Detect which cell encompasses the target text, then output its [X, Y] center coordinate. 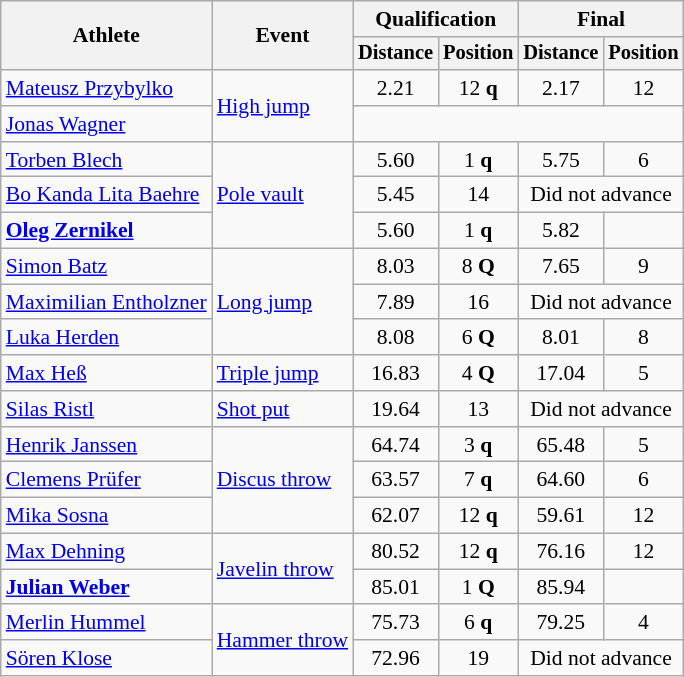
64.74 [396, 445]
Henrik Janssen [106, 445]
14 [478, 195]
8.03 [396, 267]
8 [643, 338]
High jump [282, 106]
19 [478, 658]
Torben Blech [106, 160]
Merlin Hummel [106, 623]
2.17 [560, 88]
Luka Herden [106, 338]
3 q [478, 445]
8.01 [560, 338]
Max Dehning [106, 552]
8.08 [396, 338]
Max Heß [106, 373]
Long jump [282, 302]
5.45 [396, 195]
Shot put [282, 409]
2.21 [396, 88]
Oleg Zernikel [106, 231]
Qualification [436, 19]
Final [600, 19]
Discus throw [282, 480]
76.16 [560, 552]
17.04 [560, 373]
Sören Klose [106, 658]
59.61 [560, 516]
Mika Sosna [106, 516]
Pole vault [282, 196]
13 [478, 409]
80.52 [396, 552]
7 q [478, 480]
75.73 [396, 623]
85.94 [560, 587]
Javelin throw [282, 570]
64.60 [560, 480]
16 [478, 302]
19.64 [396, 409]
7.89 [396, 302]
Clemens Prüfer [106, 480]
5.75 [560, 160]
6 q [478, 623]
4 [643, 623]
5.82 [560, 231]
9 [643, 267]
Event [282, 36]
Silas Ristl [106, 409]
Maximilian Entholzner [106, 302]
6 Q [478, 338]
85.01 [396, 587]
8 Q [478, 267]
65.48 [560, 445]
4 Q [478, 373]
79.25 [560, 623]
Triple jump [282, 373]
Bo Kanda Lita Baehre [106, 195]
Jonas Wagner [106, 124]
1 Q [478, 587]
Julian Weber [106, 587]
16.83 [396, 373]
7.65 [560, 267]
Hammer throw [282, 640]
72.96 [396, 658]
Athlete [106, 36]
Simon Batz [106, 267]
62.07 [396, 516]
Mateusz Przybylko [106, 88]
63.57 [396, 480]
